Detect which cell encompasses the target text, then output its (x, y) center coordinate. 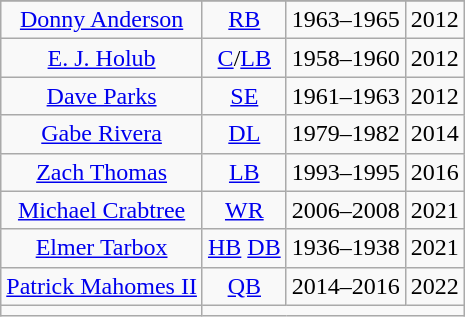
Donny Anderson (102, 20)
Patrick Mahomes II (102, 286)
Elmer Tarbox (102, 248)
QB (244, 286)
1958–1960 (346, 58)
2014 (434, 134)
1979–1982 (346, 134)
DL (244, 134)
2022 (434, 286)
2014–2016 (346, 286)
2016 (434, 172)
Zach Thomas (102, 172)
RB (244, 20)
1963–1965 (346, 20)
E. J. Holub (102, 58)
HB DB (244, 248)
C/LB (244, 58)
Michael Crabtree (102, 210)
LB (244, 172)
1961–1963 (346, 96)
2006–2008 (346, 210)
WR (244, 210)
1936–1938 (346, 248)
Gabe Rivera (102, 134)
SE (244, 96)
Dave Parks (102, 96)
1993–1995 (346, 172)
